Provide the (X, Y) coordinate of the cell's center where the given text is located.  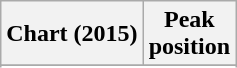
Chart (2015) (72, 34)
Peakposition (189, 34)
